Return the (X, Y) coordinate for the center point of the cell that contains the specified text.  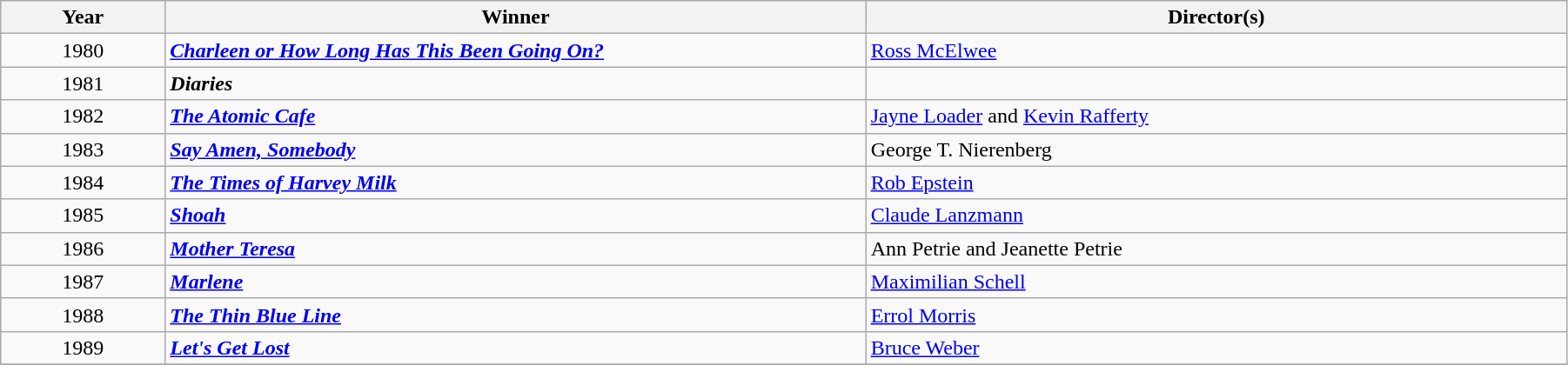
Shoah (515, 216)
Diaries (515, 83)
Let's Get Lost (515, 348)
George T. Nierenberg (1216, 149)
1988 (84, 315)
Bruce Weber (1216, 348)
Say Amen, Somebody (515, 149)
1986 (84, 249)
Year (84, 17)
1983 (84, 149)
Maximilian Schell (1216, 282)
Ann Petrie and Jeanette Petrie (1216, 249)
Marlene (515, 282)
Rob Epstein (1216, 182)
1987 (84, 282)
The Thin Blue Line (515, 315)
1980 (84, 50)
Mother Teresa (515, 249)
Winner (515, 17)
Claude Lanzmann (1216, 216)
1982 (84, 116)
1984 (84, 182)
Errol Morris (1216, 315)
Ross McElwee (1216, 50)
Jayne Loader and Kevin Rafferty (1216, 116)
1981 (84, 83)
Charleen or How Long Has This Been Going On? (515, 50)
The Times of Harvey Milk (515, 182)
The Atomic Cafe (515, 116)
Director(s) (1216, 17)
1985 (84, 216)
1989 (84, 348)
